Pinpoint the cell where the given text exists, returning its (x, y) midpoint coordinate. 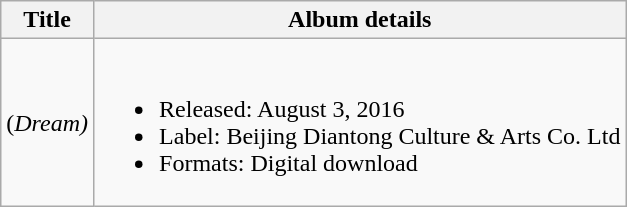
Album details (360, 20)
(Dream) (48, 122)
Title (48, 20)
Released: August 3, 2016Label: Beijing Diantong Culture & Arts Co. LtdFormats: Digital download (360, 122)
